From the cell containing the given text, extract its center point as (X, Y) coordinate. 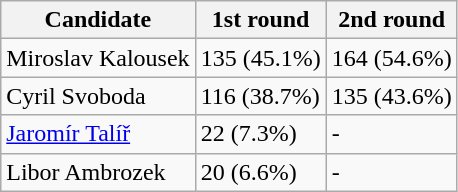
Cyril Svoboda (98, 96)
20 (6.6%) (260, 172)
164 (54.6%) (392, 58)
135 (45.1%) (260, 58)
Candidate (98, 20)
Miroslav Kalousek (98, 58)
116 (38.7%) (260, 96)
Jaromír Talíř (98, 134)
Libor Ambrozek (98, 172)
22 (7.3%) (260, 134)
2nd round (392, 20)
1st round (260, 20)
135 (43.6%) (392, 96)
